Search for the cell housing the specified text and yield its [X, Y] center coordinate. 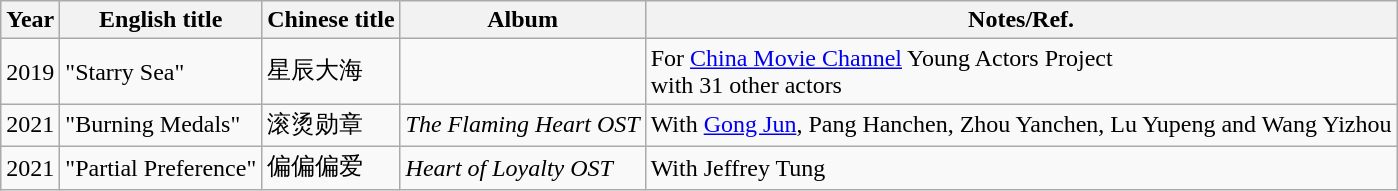
For China Movie Channel Young Actors Projectwith 31 other actors [1021, 72]
With Gong Jun, Pang Hanchen, Zhou Yanchen, Lu Yupeng and Wang Yizhou [1021, 126]
Chinese title [331, 20]
English title [161, 20]
Heart of Loyalty OST [522, 168]
Year [30, 20]
滚烫勋章 [331, 126]
偏偏偏爱 [331, 168]
"Burning Medals" [161, 126]
星辰大海 [331, 72]
Album [522, 20]
2019 [30, 72]
Notes/Ref. [1021, 20]
With Jeffrey Tung [1021, 168]
The Flaming Heart OST [522, 126]
"Partial Preference" [161, 168]
"Starry Sea" [161, 72]
